Return the (X, Y) coordinate for the center point of the cell that contains the specified text.  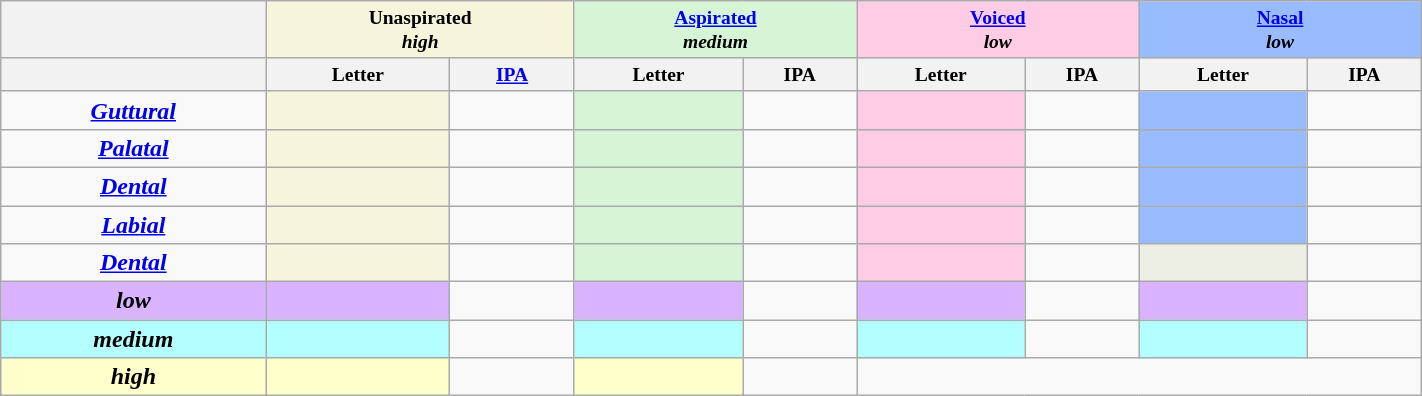
Aspiratedmedium (715, 30)
medium (134, 339)
Voicedlow (998, 30)
Nasallow (1280, 30)
high (134, 377)
Guttural (134, 110)
low (134, 301)
Unaspiratedhigh (420, 30)
Labial (134, 225)
Palatal (134, 148)
